Provide the (x, y) coordinate of the cell's center where the given text is located.  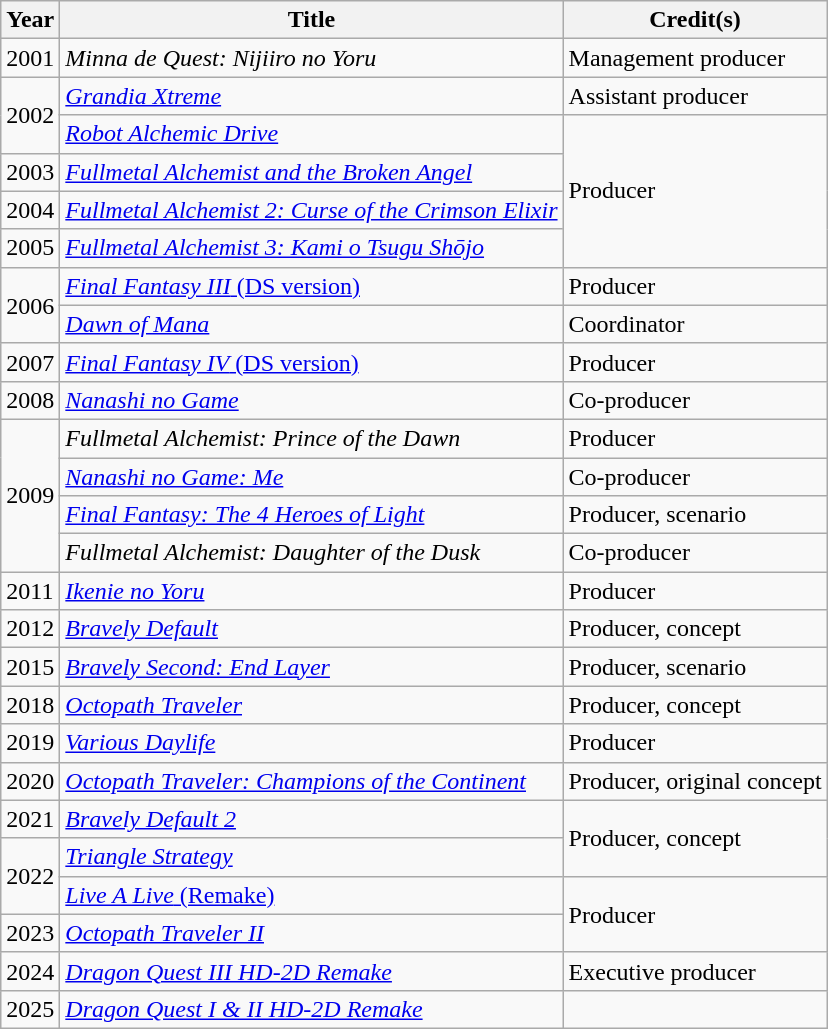
2015 (30, 667)
Final Fantasy IV (DS version) (312, 362)
2019 (30, 743)
2012 (30, 629)
Final Fantasy: The 4 Heroes of Light (312, 515)
2003 (30, 172)
Dawn of Mana (312, 324)
Producer, original concept (695, 781)
Dragon Quest III HD-2D Remake (312, 971)
Live A Live (Remake) (312, 895)
Dragon Quest I & II HD-2D Remake (312, 1009)
Year (30, 20)
Grandia Xtreme (312, 96)
2024 (30, 971)
Executive producer (695, 971)
2020 (30, 781)
2011 (30, 591)
2008 (30, 400)
Various Daylife (312, 743)
Bravely Default (312, 629)
2025 (30, 1009)
2002 (30, 115)
Minna de Quest: Nijiiro no Yoru (312, 58)
Title (312, 20)
2005 (30, 248)
Bravely Default 2 (312, 819)
Final Fantasy III (DS version) (312, 286)
Nanashi no Game (312, 400)
Fullmetal Alchemist and the Broken Angel (312, 172)
2006 (30, 305)
Octopath Traveler II (312, 933)
2007 (30, 362)
Credit(s) (695, 20)
Fullmetal Alchemist: Prince of the Dawn (312, 438)
Fullmetal Alchemist: Daughter of the Dusk (312, 553)
Octopath Traveler (312, 705)
2001 (30, 58)
2009 (30, 495)
Nanashi no Game: Me (312, 477)
2018 (30, 705)
Management producer (695, 58)
Ikenie no Yoru (312, 591)
Fullmetal Alchemist 2: Curse of the Crimson Elixir (312, 210)
2004 (30, 210)
Triangle Strategy (312, 857)
Coordinator (695, 324)
2023 (30, 933)
2021 (30, 819)
Robot Alchemic Drive (312, 134)
2022 (30, 876)
Assistant producer (695, 96)
Fullmetal Alchemist 3: Kami o Tsugu Shōjo (312, 248)
Bravely Second: End Layer (312, 667)
Octopath Traveler: Champions of the Continent (312, 781)
